Return the (X, Y) coordinate for the center point of the cell that contains the specified text.  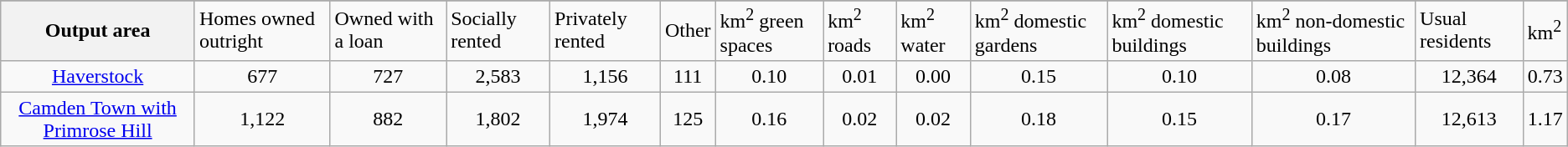
2,583 (498, 76)
km2 water (933, 31)
Privately rented (606, 31)
km2 roads (859, 31)
km2 (1545, 31)
12,613 (1469, 119)
0.16 (769, 119)
km2 non-domestic buildings (1333, 31)
Camden Town with Primrose Hill (98, 119)
Owned with a loan (389, 31)
727 (389, 76)
Output area (98, 31)
0.18 (1039, 119)
km2 green spaces (769, 31)
Haverstock (98, 76)
0.17 (1333, 119)
Homes owned outright (262, 31)
km2 domestic gardens (1039, 31)
12,364 (1469, 76)
1,156 (606, 76)
0.73 (1545, 76)
882 (389, 119)
111 (688, 76)
Socially rented (498, 31)
0.08 (1333, 76)
1,974 (606, 119)
Other (688, 31)
125 (688, 119)
0.00 (933, 76)
1,802 (498, 119)
677 (262, 76)
1.17 (1545, 119)
1,122 (262, 119)
km2 domestic buildings (1179, 31)
0.01 (859, 76)
Usual residents (1469, 31)
